Detect which cell encompasses the target text, then output its (X, Y) center coordinate. 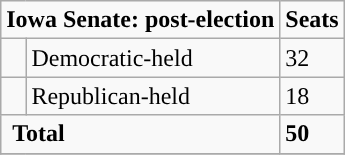
Democratic-held (153, 58)
32 (312, 58)
Iowa Senate: post-election (140, 20)
18 (312, 96)
50 (312, 134)
Total (140, 134)
Seats (312, 20)
Republican-held (153, 96)
